Pinpoint the cell where the given text exists, returning its (X, Y) midpoint coordinate. 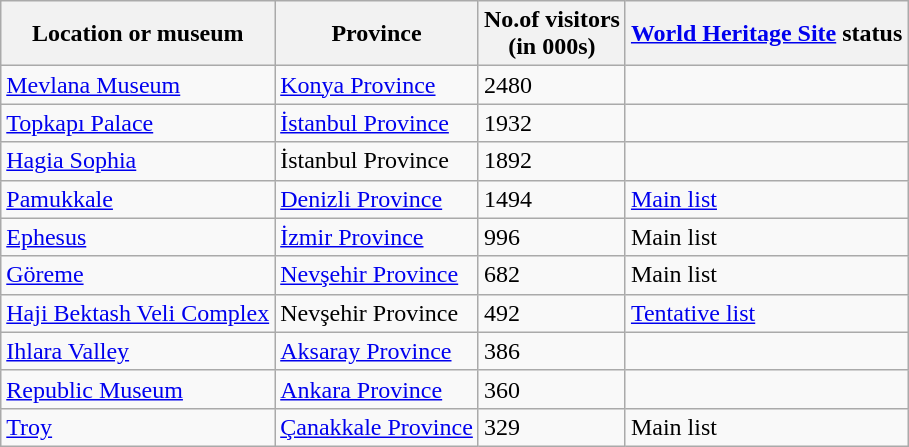
682 (552, 275)
1892 (552, 161)
329 (552, 427)
Denizli Province (377, 199)
386 (552, 351)
No.of visitors (in 000s) (552, 34)
2480 (552, 85)
360 (552, 389)
Haji Bektash Veli Complex (138, 313)
Çanakkale Province (377, 427)
Ankara Province (377, 389)
İzmir Province (377, 237)
1494 (552, 199)
Ephesus (138, 237)
996 (552, 237)
Location or museum (138, 34)
Pamukkale (138, 199)
Troy (138, 427)
Aksaray Province (377, 351)
Göreme (138, 275)
Mevlana Museum (138, 85)
Tentative list (766, 313)
1932 (552, 123)
Konya Province (377, 85)
World Heritage Site status (766, 34)
Province (377, 34)
Republic Museum (138, 389)
Hagia Sophia (138, 161)
Ihlara Valley (138, 351)
492 (552, 313)
Topkapı Palace (138, 123)
